For the text-containing cell, return its midpoint in [X, Y] coordinate format. 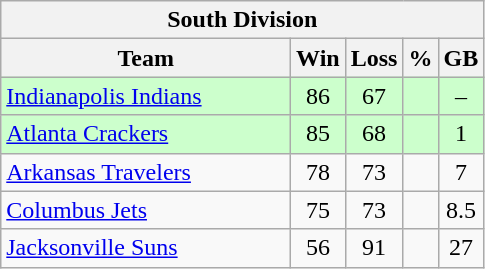
Loss [374, 58]
Indianapolis Indians [146, 96]
75 [318, 210]
78 [318, 172]
GB [461, 58]
91 [374, 248]
7 [461, 172]
86 [318, 96]
South Division [242, 20]
Atlanta Crackers [146, 134]
8.5 [461, 210]
Jacksonville Suns [146, 248]
% [420, 58]
85 [318, 134]
Arkansas Travelers [146, 172]
Win [318, 58]
56 [318, 248]
1 [461, 134]
Team [146, 58]
67 [374, 96]
27 [461, 248]
68 [374, 134]
Columbus Jets [146, 210]
– [461, 96]
